Extract the [x, y] coordinate from the center of the cell holding the provided text.  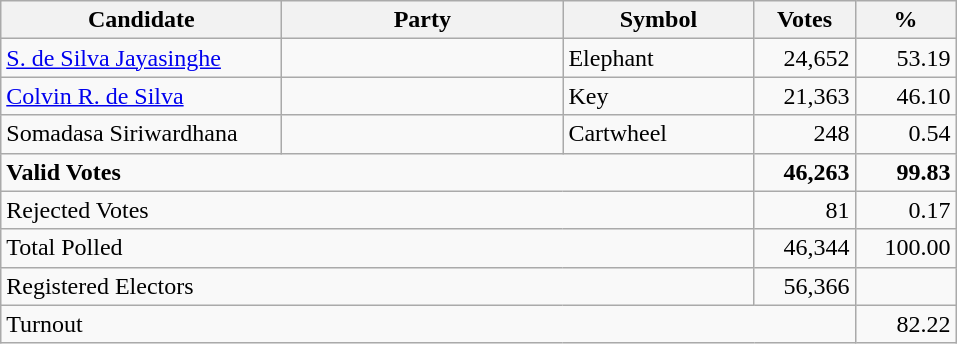
Party [422, 20]
56,366 [804, 286]
Key [658, 96]
82.22 [906, 324]
Valid Votes [378, 172]
81 [804, 210]
Total Polled [378, 248]
Turnout [428, 324]
Cartwheel [658, 134]
Somadasa Siriwardhana [142, 134]
Registered Electors [378, 286]
0.17 [906, 210]
Candidate [142, 20]
100.00 [906, 248]
Colvin R. de Silva [142, 96]
Symbol [658, 20]
46.10 [906, 96]
21,363 [804, 96]
0.54 [906, 134]
99.83 [906, 172]
248 [804, 134]
53.19 [906, 58]
Elephant [658, 58]
% [906, 20]
46,344 [804, 248]
S. de Silva Jayasinghe [142, 58]
Votes [804, 20]
Rejected Votes [378, 210]
46,263 [804, 172]
24,652 [804, 58]
